Pinpoint the cell where the given text exists, returning its (X, Y) midpoint coordinate. 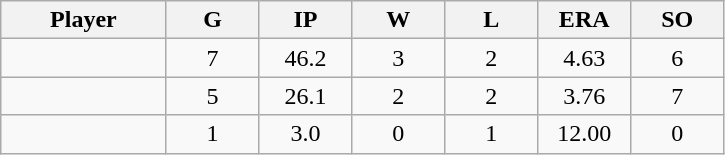
ERA (584, 20)
G (212, 20)
3.76 (584, 96)
26.1 (306, 96)
6 (678, 58)
5 (212, 96)
IP (306, 20)
W (398, 20)
12.00 (584, 134)
L (492, 20)
SO (678, 20)
3 (398, 58)
4.63 (584, 58)
Player (84, 20)
46.2 (306, 58)
3.0 (306, 134)
